Output the [X, Y] coordinate of the center of the cell containing the given text.  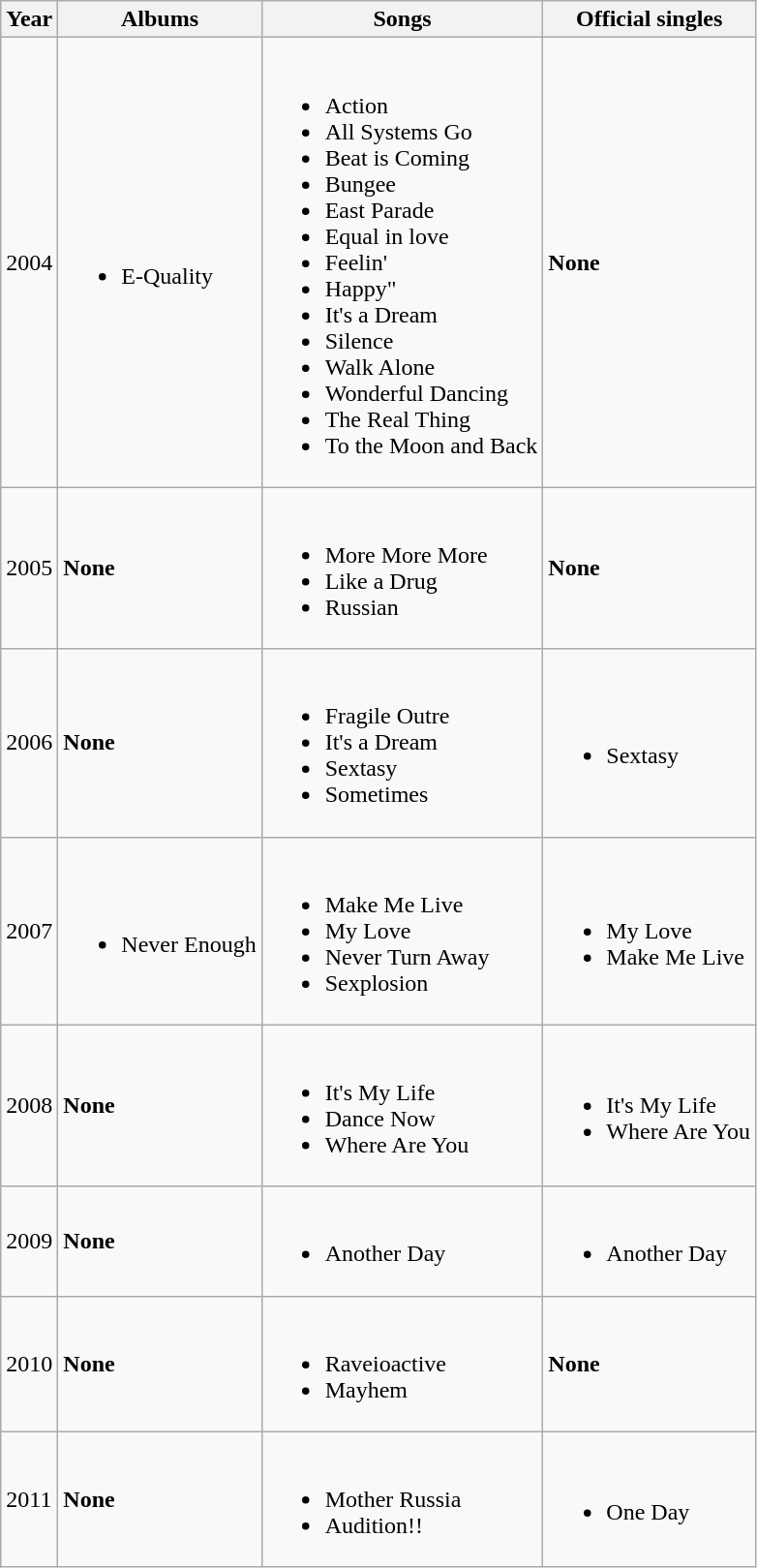
2011 [29, 1499]
Albums [160, 19]
E-Quality [160, 262]
Songs [403, 19]
2006 [29, 743]
2004 [29, 262]
More More MoreLike a DrugRussian [403, 568]
One Day [650, 1499]
Sextasy [650, 743]
It's My LifeDance NowWhere Are You [403, 1106]
Never Enough [160, 931]
Fragile OutreIt's a DreamSextasySometimes [403, 743]
2010 [29, 1364]
2008 [29, 1106]
Year [29, 19]
Make Me LiveMy LoveNever Turn AwaySexplosion [403, 931]
My LoveMake Me Live [650, 931]
2009 [29, 1242]
2007 [29, 931]
It's My LifeWhere Are You [650, 1106]
2005 [29, 568]
Official singles [650, 19]
Mother RussiaAudition!! [403, 1499]
RaveioactiveMayhem [403, 1364]
